Pinpoint the cell where the given text exists, returning its [x, y] midpoint coordinate. 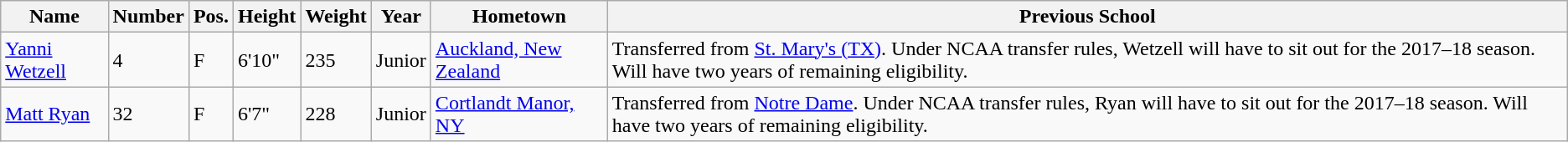
Cortlandt Manor, NY [519, 114]
Height [266, 17]
Auckland, New Zealand [519, 60]
Number [148, 17]
Yanni Wetzell [54, 60]
6'7" [266, 114]
Previous School [1087, 17]
Name [54, 17]
228 [336, 114]
Matt Ryan [54, 114]
4 [148, 60]
Pos. [211, 17]
Hometown [519, 17]
6'10" [266, 60]
235 [336, 60]
Year [400, 17]
Weight [336, 17]
32 [148, 114]
